Locate the cell with the specified text and output its [x, y] center coordinate. 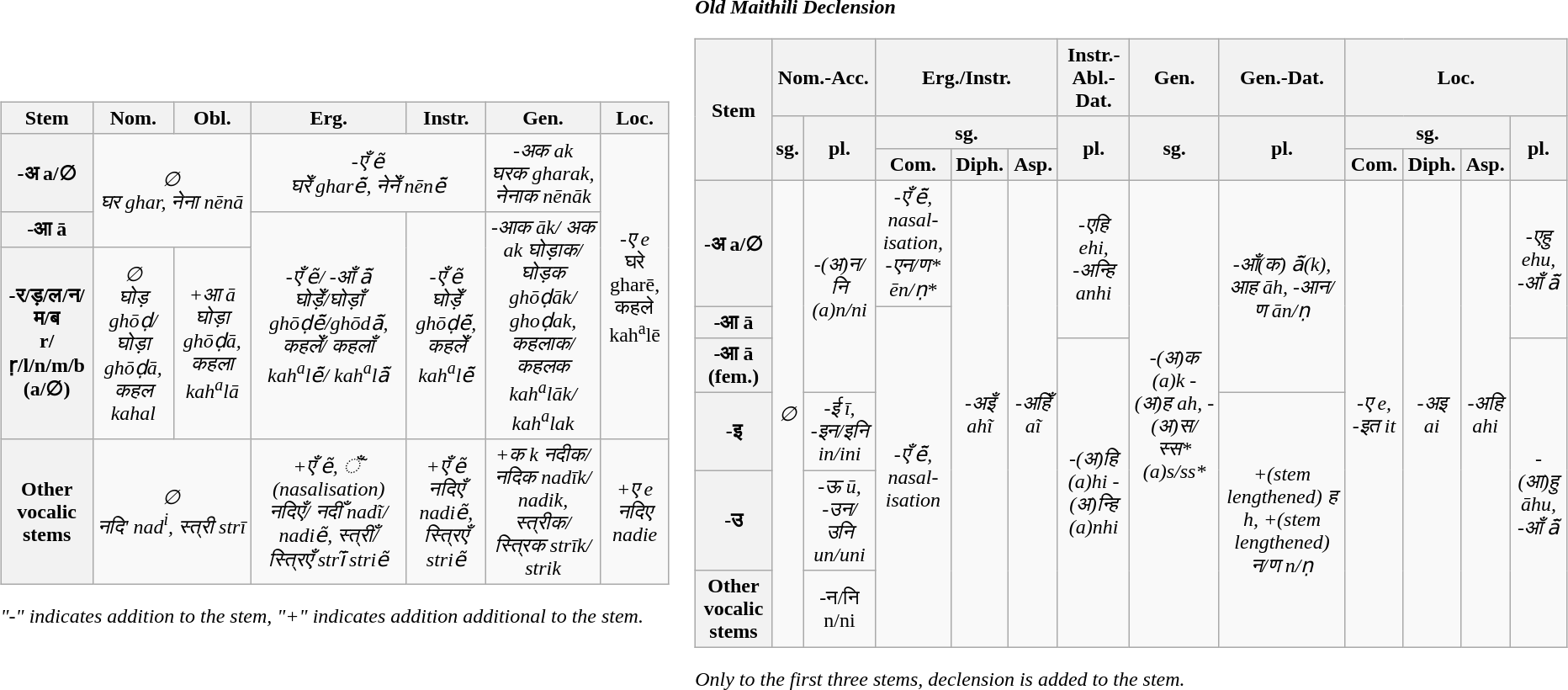
-अहिँ aĩ [1033, 414]
+आ āघोड़ा ghōḍā, कहला kahalā [212, 343]
-एँ ẽ/ -आँ ā̃घोड़ेँ/घोड़ाँ ghōḍē̃/ghōdā̃, कहलेँ/ कहलाँ kahalē̃/ kahalā̃ [329, 326]
-अहि ahi [1486, 414]
∅घोड़ ghōḍ/घोड़ा ghōḍā, कहल kahal [133, 343]
+एँ ẽ, ँ ̃ (nasalisation) नदिएँ/ नदीँ nadĩ/ nadiẽ, स्त्रीँ/ स्त्रिएँ strī̃ striẽ [329, 512]
Instr.-Abl.-Dat. [1094, 77]
-(अ)न/नि (a)n/ni [840, 286]
-ए e, -इत it [1375, 414]
-एहु ehu, -आँ ā̃ [1538, 259]
-ऊ ū, -उन/उनि un/uni [840, 520]
-उ [734, 520]
-(आ)हु āhu, -आँ ā̃ [1538, 493]
∅घर ghar, नेना nēnā [172, 190]
-अइँ ahĩ [979, 414]
Nom. [133, 118]
Instr. [446, 118]
-एँ ẽघोड़ेँ ghōḍē̃, कहलेँ kahalē̃ [446, 326]
-अइ ai [1432, 414]
-(अ)क (a)k -(अ)ह ah, -(अ)स/स्स* (a)s/ss* [1174, 414]
-आक āk/ अक ak घोड़ाक/ घोड़क ghōḍāk/ ghoḍak, कहलाक/ कहलक kahalāk/ kahalak [543, 326]
∅ [787, 414]
∅नदि' nadi, स्त्री strī [172, 512]
Gen.-Dat. [1282, 77]
-आ ā (fem.) [734, 365]
-अक akघरक gharak, नेनाक nēnāk [543, 172]
Obl. [212, 118]
-न/नि n/ni [840, 609]
+एँ ẽनदिएँ nadiẽ, स्त्रिएँ striẽ [446, 512]
-एँ ē̃, nasal-isation [914, 477]
-एहि ehi, -अन्हि anhi [1094, 259]
+ए e नदिए nadie [635, 512]
-ई ī, -इन/इनि in/ini [840, 432]
Erg./Instr. [967, 77]
-(अ)हि (a)hi -(अ)न्हि (a)nhi [1094, 493]
-एँ ẽघरेँ gharē̃, नेनेँ nēnē̃ [368, 172]
-आँ(क) ā̃(k), आह āh, -आन/ण ān/ṇ [1282, 286]
-र/ड़/ल/न/म/बr/ṛ/l/n/m/b (a/∅) [47, 343]
+(stem lengthened) ह‌ h, +(stem lengthened) न/ण n/ṇ [1282, 520]
+क k नदीक/नदिक nadīk/ nadik, स्त्रीक/ स्त्रिक strīk/ strik [543, 512]
Erg. [329, 118]
-इ [734, 432]
-एँ ē̃, nasal-isation,-एन/ण* ēn/ṇ* [914, 242]
Nom.-Acc. [824, 77]
-ए eघरे gharē, कहले kahalē [635, 286]
